For the text-containing cell, return its midpoint in [X, Y] coordinate format. 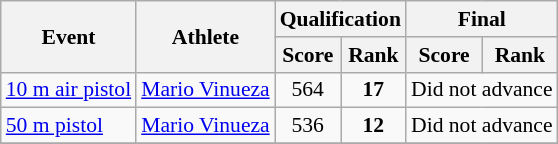
12 [374, 126]
50 m pistol [68, 126]
Final [482, 19]
536 [308, 126]
Athlete [206, 36]
564 [308, 90]
Event [68, 36]
17 [374, 90]
Qualification [340, 19]
10 m air pistol [68, 90]
